Return (x, y) of the center of cell containing provided text 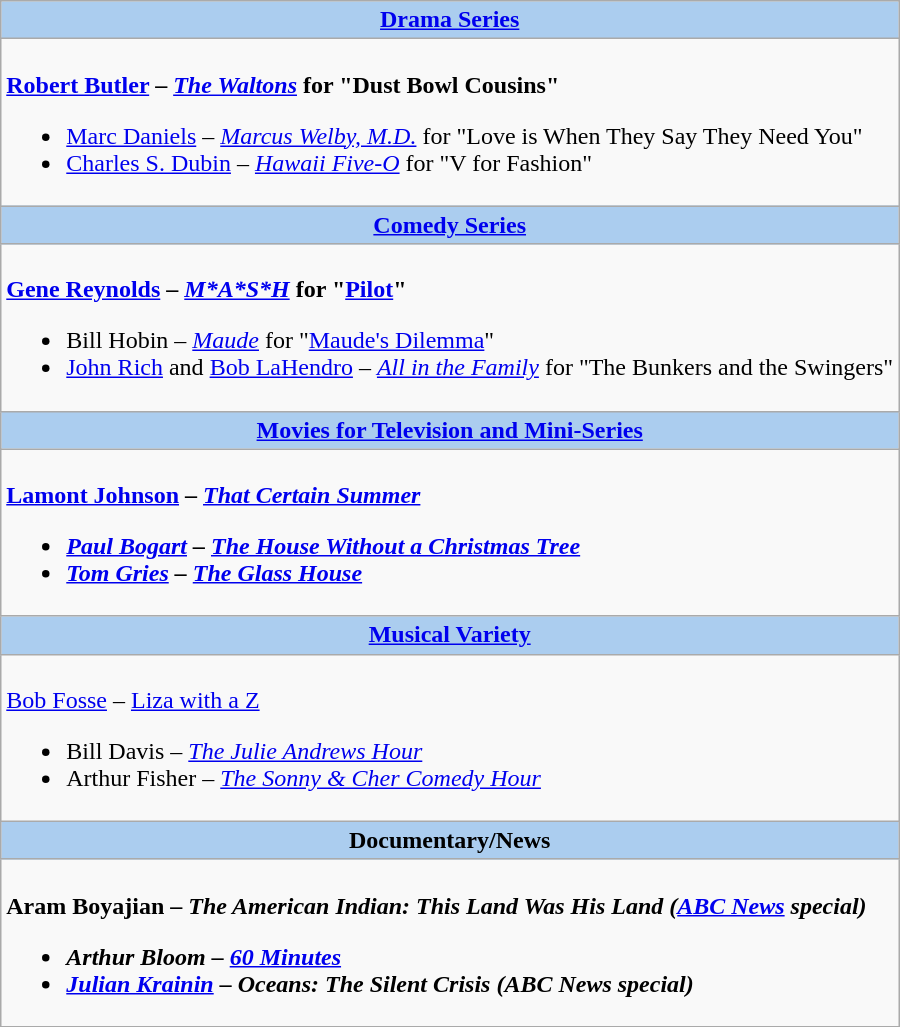
Lamont Johnson – That Certain SummerPaul Bogart – The House Without a Christmas TreeTom Gries – The Glass House (450, 532)
Bob Fosse – Liza with a ZBill Davis – The Julie Andrews HourArthur Fisher – The Sonny & Cher Comedy Hour (450, 738)
Comedy Series (450, 225)
Movies for Television and Mini-Series (450, 430)
Drama Series (450, 20)
Documentary/News (450, 840)
Musical Variety (450, 635)
